Return [X, Y] of the center of cell containing provided text 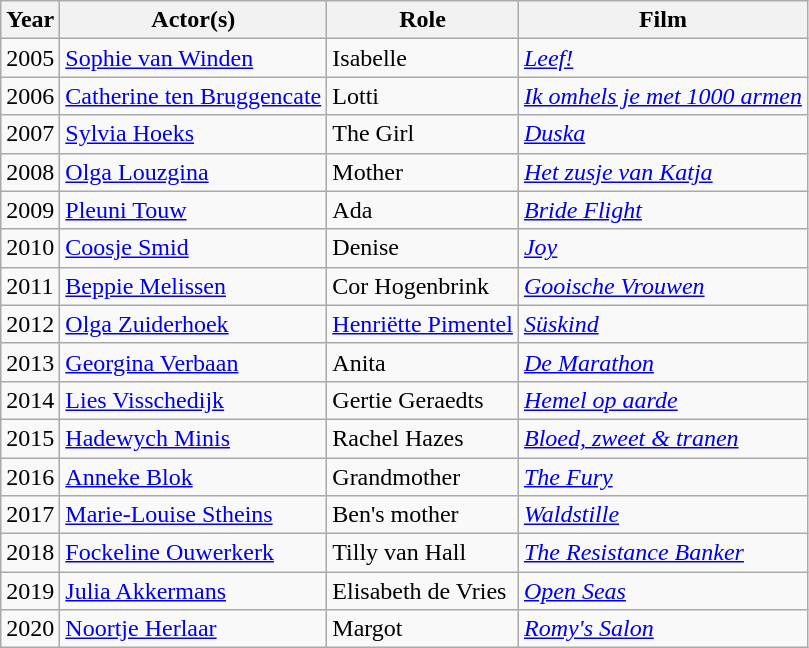
Beppie Melissen [194, 286]
Gooische Vrouwen [662, 286]
Coosje Smid [194, 248]
Noortje Herlaar [194, 629]
Hadewych Minis [194, 438]
Olga Zuiderhoek [194, 324]
Anneke Blok [194, 477]
Olga Louzgina [194, 172]
Margot [423, 629]
Henriëtte Pimentel [423, 324]
Open Seas [662, 591]
2012 [30, 324]
2009 [30, 210]
2015 [30, 438]
Romy's Salon [662, 629]
2019 [30, 591]
The Girl [423, 134]
Hemel op aarde [662, 400]
Elisabeth de Vries [423, 591]
Denise [423, 248]
Year [30, 20]
Sylvia Hoeks [194, 134]
Isabelle [423, 58]
Role [423, 20]
Leef! [662, 58]
Ben's mother [423, 515]
Duska [662, 134]
2014 [30, 400]
2007 [30, 134]
The Resistance Banker [662, 553]
2008 [30, 172]
Tilly van Hall [423, 553]
Georgina Verbaan [194, 362]
Grandmother [423, 477]
Lotti [423, 96]
Catherine ten Bruggencate [194, 96]
2006 [30, 96]
2016 [30, 477]
Bloed, zweet & tranen [662, 438]
Ik omhels je met 1000 armen [662, 96]
2005 [30, 58]
2018 [30, 553]
Bride Flight [662, 210]
Cor Hogenbrink [423, 286]
Julia Akkermans [194, 591]
2017 [30, 515]
Waldstille [662, 515]
2011 [30, 286]
Het zusje van Katja [662, 172]
Ada [423, 210]
Mother [423, 172]
Actor(s) [194, 20]
2020 [30, 629]
De Marathon [662, 362]
Marie-Louise Stheins [194, 515]
Süskind [662, 324]
Gertie Geraedts [423, 400]
Pleuni Touw [194, 210]
Sophie van Winden [194, 58]
Anita [423, 362]
The Fury [662, 477]
Film [662, 20]
Rachel Hazes [423, 438]
Fockeline Ouwerkerk [194, 553]
2013 [30, 362]
Lies Visschedijk [194, 400]
2010 [30, 248]
Joy [662, 248]
